Locate the cell with the specified text and output its (X, Y) center coordinate. 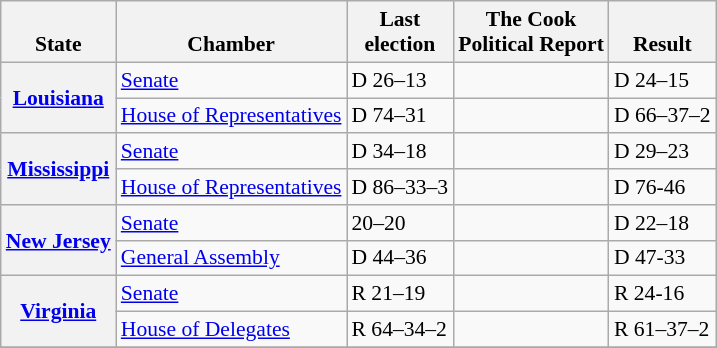
D 74–31 (400, 116)
Virginia (58, 312)
New Jersey (58, 240)
R 24-16 (662, 294)
D 22–18 (662, 223)
The CookPolitical Report (531, 32)
House of Delegates (232, 330)
D 24–15 (662, 80)
Result (662, 32)
R 64–34–2 (400, 330)
D 29–23 (662, 152)
D 34–18 (400, 152)
Chamber (232, 32)
State (58, 32)
D 44–36 (400, 258)
Louisiana (58, 98)
Lastelection (400, 32)
20–20 (400, 223)
D 47-33 (662, 258)
General Assembly (232, 258)
D 26–13 (400, 80)
D 66–37–2 (662, 116)
D 86–33–3 (400, 187)
R 21–19 (400, 294)
Mississippi (58, 170)
D 76-46 (662, 187)
R 61–37–2 (662, 330)
